Find where the given text appears and provide that cell's center as [x, y] coordinate. 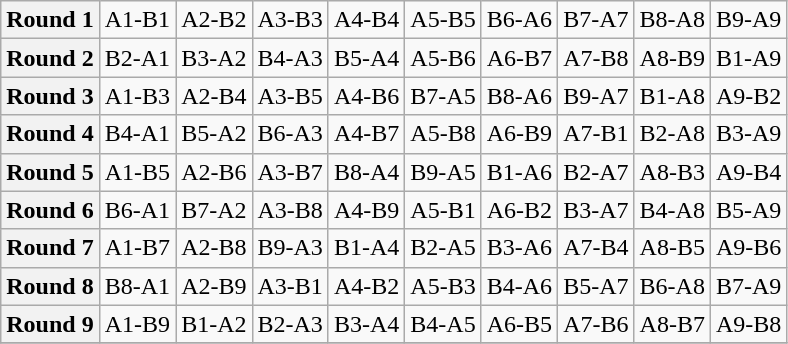
B9-A9 [748, 20]
B8-A8 [672, 20]
B2-A8 [672, 134]
B5-A2 [214, 134]
A4-B9 [366, 210]
A9-B2 [748, 96]
B7-A5 [443, 96]
A6-B9 [519, 134]
B5-A9 [748, 210]
A2-B4 [214, 96]
B8-A1 [137, 286]
A6-B2 [519, 210]
B2-A7 [596, 172]
A7-B6 [596, 324]
B3-A4 [366, 324]
B7-A7 [596, 20]
A7-B8 [596, 58]
B1-A8 [672, 96]
B1-A9 [748, 58]
B9-A5 [443, 172]
B8-A6 [519, 96]
B8-A4 [366, 172]
B3-A2 [214, 58]
B4-A6 [519, 286]
A3-B3 [290, 20]
B3-A7 [596, 210]
B1-A6 [519, 172]
A5-B6 [443, 58]
A3-B8 [290, 210]
B4-A1 [137, 134]
A8-B5 [672, 248]
B4-A8 [672, 210]
A8-B9 [672, 58]
A9-B4 [748, 172]
A1-B7 [137, 248]
A4-B6 [366, 96]
A1-B5 [137, 172]
Round 1 [50, 20]
A5-B1 [443, 210]
Round 9 [50, 324]
Round 4 [50, 134]
A4-B2 [366, 286]
B6-A8 [672, 286]
A3-B7 [290, 172]
B7-A2 [214, 210]
A1-B1 [137, 20]
A3-B1 [290, 286]
B2-A5 [443, 248]
B2-A3 [290, 324]
A1-B3 [137, 96]
Round 3 [50, 96]
B4-A3 [290, 58]
A2-B9 [214, 286]
A6-B5 [519, 324]
A9-B8 [748, 324]
A2-B6 [214, 172]
B6-A1 [137, 210]
A3-B5 [290, 96]
B3-A9 [748, 134]
Round 2 [50, 58]
A5-B5 [443, 20]
A7-B4 [596, 248]
Round 7 [50, 248]
B3-A6 [519, 248]
Round 8 [50, 286]
B1-A4 [366, 248]
B9-A7 [596, 96]
A8-B7 [672, 324]
B1-A2 [214, 324]
A1-B9 [137, 324]
A2-B2 [214, 20]
B5-A7 [596, 286]
B2-A1 [137, 58]
B6-A3 [290, 134]
A6-B7 [519, 58]
A2-B8 [214, 248]
A4-B4 [366, 20]
B9-A3 [290, 248]
A8-B3 [672, 172]
B5-A4 [366, 58]
A7-B1 [596, 134]
B7-A9 [748, 286]
A9-B6 [748, 248]
A5-B8 [443, 134]
A4-B7 [366, 134]
B6-A6 [519, 20]
Round 6 [50, 210]
B4-A5 [443, 324]
A5-B3 [443, 286]
Round 5 [50, 172]
